Detect which cell encompasses the target text, then output its [X, Y] center coordinate. 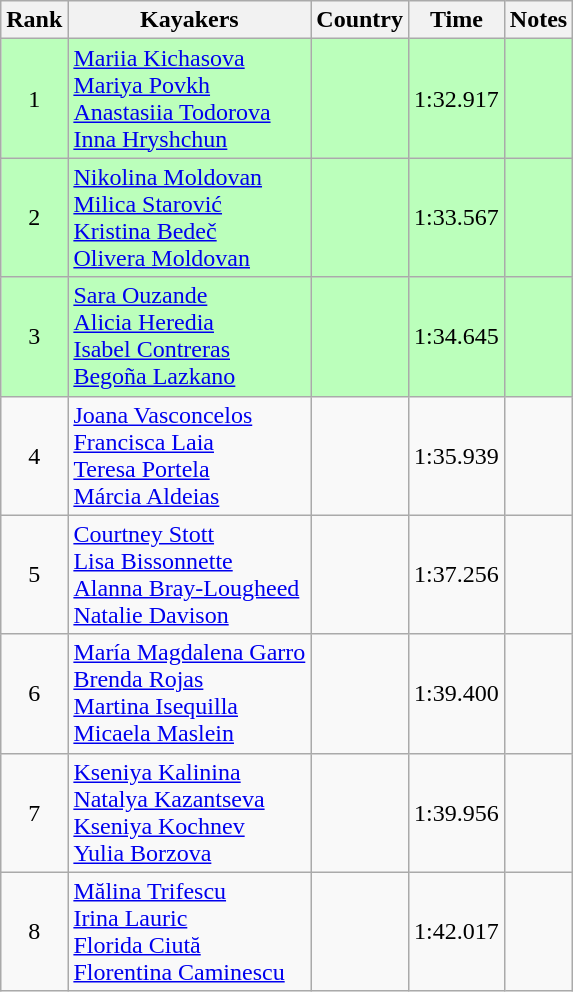
1:34.645 [457, 336]
7 [34, 812]
Kseniya KalininaNatalya KazantsevaKseniya KochnevYulia Borzova [190, 812]
1:32.917 [457, 98]
1:33.567 [457, 218]
Kayakers [190, 20]
6 [34, 694]
Nikolina MoldovanMilica StarovićKristina BedečOlivera Moldovan [190, 218]
5 [34, 574]
1 [34, 98]
1:39.400 [457, 694]
Mariia KichasovaMariya PovkhAnastasiia TodorovaInna Hryshchun [190, 98]
Country [360, 20]
8 [34, 932]
3 [34, 336]
1:42.017 [457, 932]
Mălina TrifescuIrina LauricFlorida CiutăFlorentina Caminescu [190, 932]
Joana VasconcelosFrancisca LaiaTeresa PortelaMárcia Aldeias [190, 456]
María Magdalena GarroBrenda RojasMartina IsequillaMicaela Maslein [190, 694]
1:35.939 [457, 456]
Courtney StottLisa BissonnetteAlanna Bray-LougheedNatalie Davison [190, 574]
Time [457, 20]
Notes [538, 20]
Rank [34, 20]
4 [34, 456]
1:39.956 [457, 812]
Sara OuzandeAlicia HerediaIsabel ContrerasBegoña Lazkano [190, 336]
2 [34, 218]
1:37.256 [457, 574]
